Locate the cell with the specified text and output its [X, Y] center coordinate. 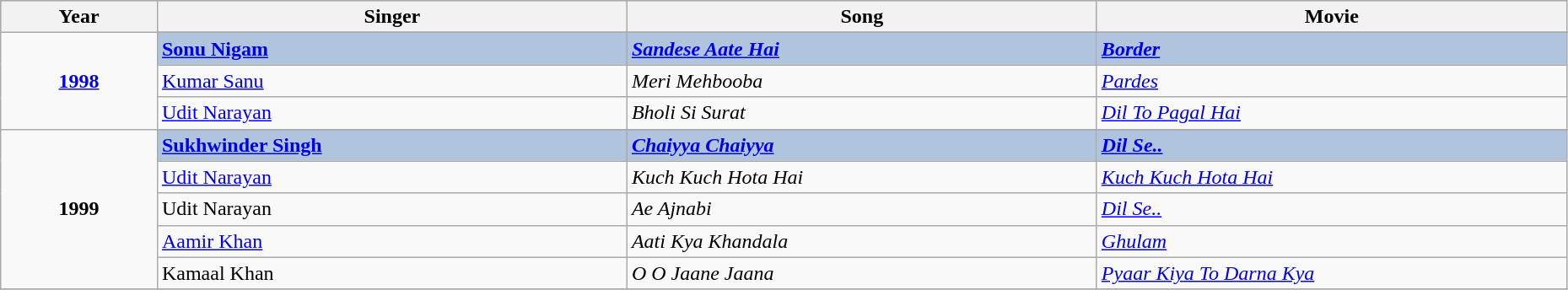
Chaiyya Chaiyya [862, 145]
Border [1331, 49]
Ae Ajnabi [862, 209]
Meri Mehbooba [862, 81]
Kamaal Khan [391, 273]
Singer [391, 17]
Pardes [1331, 81]
Aati Kya Khandala [862, 241]
Ghulam [1331, 241]
Movie [1331, 17]
Bholi Si Surat [862, 113]
Sonu Nigam [391, 49]
Aamir Khan [391, 241]
Kumar Sanu [391, 81]
Sukhwinder Singh [391, 145]
1999 [79, 209]
Sandese Aate Hai [862, 49]
1998 [79, 81]
Pyaar Kiya To Darna Kya [1331, 273]
O O Jaane Jaana [862, 273]
Year [79, 17]
Dil To Pagal Hai [1331, 113]
Song [862, 17]
